Search for the cell housing the specified text and yield its (x, y) center coordinate. 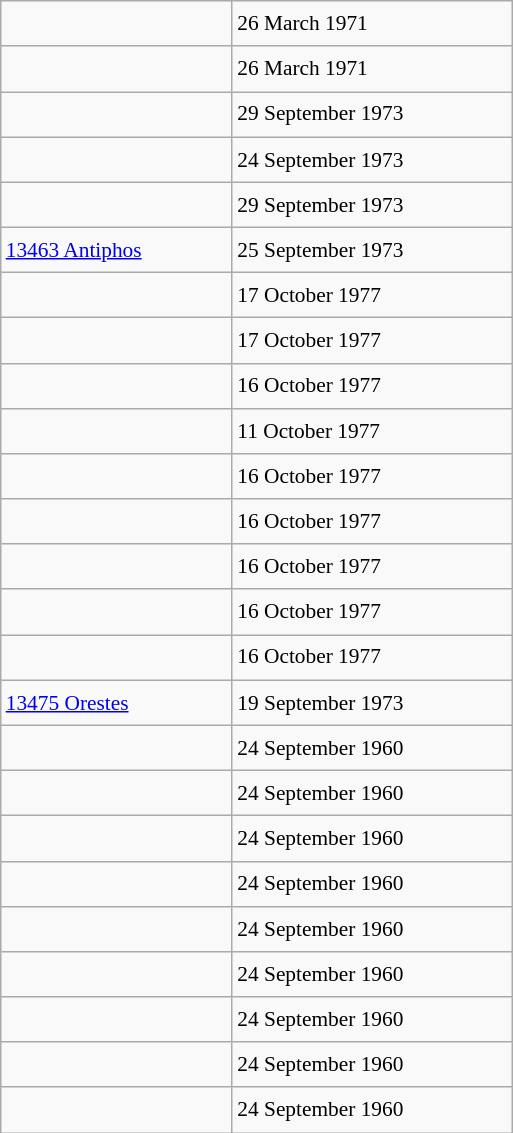
19 September 1973 (372, 702)
24 September 1973 (372, 160)
11 October 1977 (372, 430)
13475 Orestes (117, 702)
13463 Antiphos (117, 250)
25 September 1973 (372, 250)
